Scan for the cell matching the given text and deliver its (X, Y) coordinate at center. 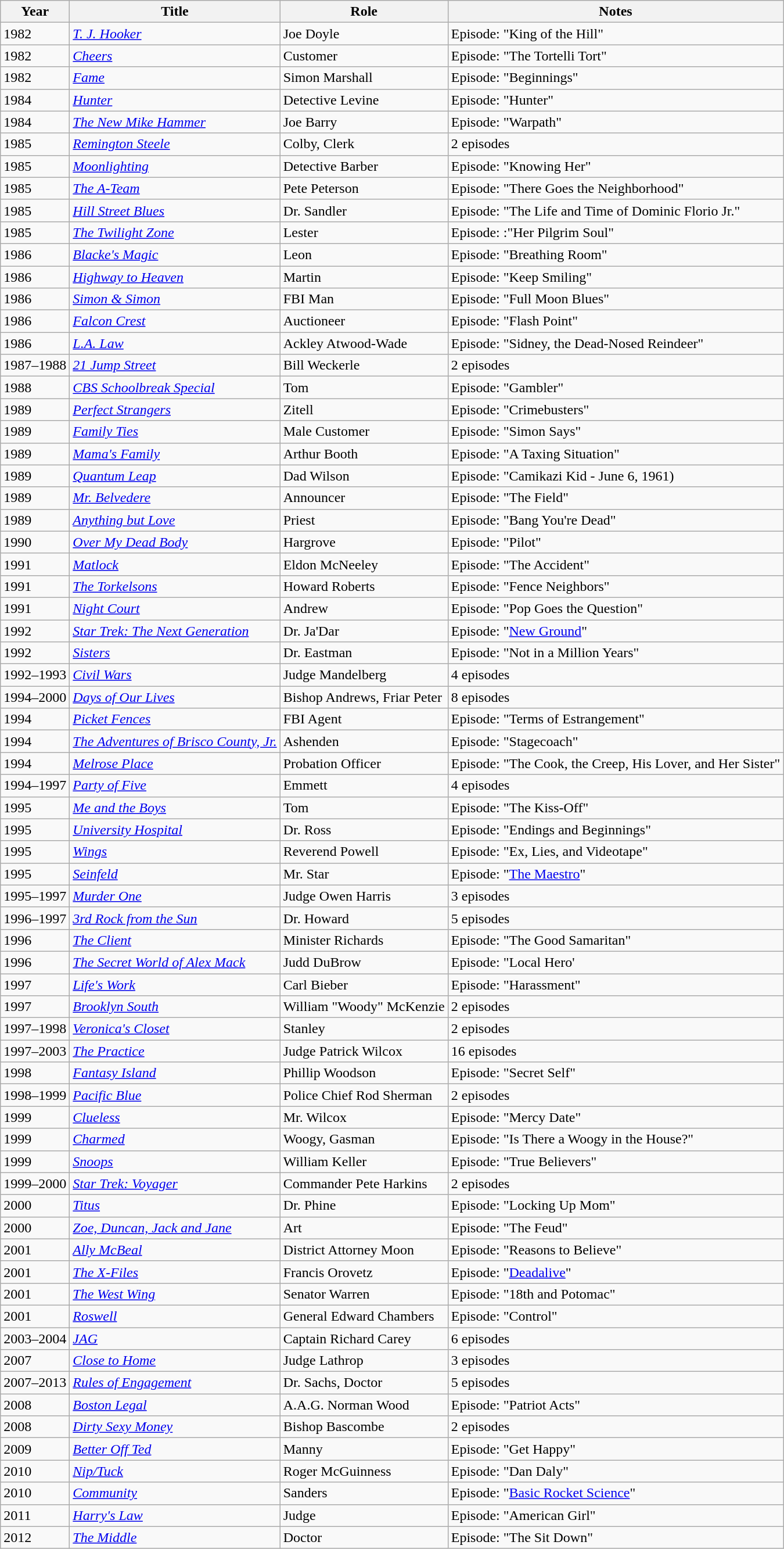
The Torkelsons (175, 586)
Mama's Family (175, 454)
Colby, Clerk (364, 144)
Snoops (175, 1161)
JAG (175, 1338)
Clueless (175, 1117)
Episode: "The Sit Down" (616, 1537)
Ashenden (364, 741)
Episode: "A Taxing Situation" (616, 454)
Joe Barry (364, 122)
Life's Work (175, 985)
16 episodes (616, 1051)
Pete Peterson (364, 188)
Ally McBeal (175, 1250)
Episode: "Beginnings" (616, 78)
Hunter (175, 100)
Episode: "The Feud" (616, 1228)
Episode: "Full Moon Blues" (616, 299)
Sanders (364, 1493)
Episode: "Harassment" (616, 985)
University Hospital (175, 830)
The New Mike Hammer (175, 122)
Veronica's Closet (175, 1029)
Anything but Love (175, 520)
Episode: "New Ground" (616, 630)
Dr. Ross (364, 830)
1996–1997 (35, 918)
T. J. Hooker (175, 34)
Episode: "Gambler" (616, 388)
Auctioneer (364, 321)
Episode: "King of the Hill" (616, 34)
Better Off Ted (175, 1449)
Wings (175, 852)
Dr. Sachs, Doctor (364, 1383)
Community (175, 1493)
1995–1997 (35, 896)
Brooklyn South (175, 1007)
Martin (364, 277)
Rules of Engagement (175, 1383)
Hill Street Blues (175, 210)
8 episodes (616, 697)
Episode: "There Goes the Neighborhood" (616, 188)
Boston Legal (175, 1405)
Episode: "True Believers" (616, 1161)
Nip/Tuck (175, 1471)
William "Woody" McKenzie (364, 1007)
Family Ties (175, 432)
Episode: "Simon Says" (616, 432)
Episode: "Warpath" (616, 122)
Episode: :"Her Pilgrim Soul" (616, 232)
Episode: "Not in a Million Years" (616, 653)
1997–1998 (35, 1029)
Bill Weckerle (364, 365)
Ackley Atwood-Wade (364, 343)
Phillip Woodson (364, 1073)
Episode: "The Field" (616, 498)
Doctor (364, 1537)
2003–2004 (35, 1338)
Male Customer (364, 432)
The Practice (175, 1051)
Arthur Booth (364, 454)
Party of Five (175, 786)
Episode: "Control" (616, 1316)
Highway to Heaven (175, 277)
Hargrove (364, 542)
Notes (616, 12)
Episode: "Pop Goes the Question" (616, 608)
Episode: "Crimebusters" (616, 410)
Captain Richard Carey (364, 1338)
Detective Levine (364, 100)
Title (175, 12)
Fantasy Island (175, 1073)
Blacke's Magic (175, 254)
The Twilight Zone (175, 232)
Dr. Phine (364, 1206)
Close to Home (175, 1361)
Police Chief Rod Sherman (364, 1095)
The Adventures of Brisco County, Jr. (175, 741)
Civil Wars (175, 675)
The Middle (175, 1537)
Episode: "Knowing Her" (616, 166)
Episode: "Locking Up Mom" (616, 1206)
Judge Patrick Wilcox (364, 1051)
Days of Our Lives (175, 697)
Emmett (364, 786)
Fame (175, 78)
3rd Rock from the Sun (175, 918)
The X-Files (175, 1272)
Roswell (175, 1316)
21 Jump Street (175, 365)
Detective Barber (364, 166)
Simon & Simon (175, 299)
Cheers (175, 56)
Zoe, Duncan, Jack and Jane (175, 1228)
Episode: "18th and Potomac" (616, 1294)
Manny (364, 1449)
Episode: "Local Hero' (616, 962)
Woogy, Gasman (364, 1139)
Dr. Howard (364, 918)
Episode: "The Cook, the Creep, His Lover, and Her Sister" (616, 763)
Dirty Sexy Money (175, 1427)
Episode: "Dan Daly" (616, 1471)
Episode: "American Girl" (616, 1515)
Simon Marshall (364, 78)
William Keller (364, 1161)
Me and the Boys (175, 808)
FBI Agent (364, 719)
Episode: "The Kiss-Off" (616, 808)
Episode: "Terms of Estrangement" (616, 719)
2009 (35, 1449)
Roger McGuinness (364, 1471)
Judge Lathrop (364, 1361)
Picket Fences (175, 719)
Episode: "Camikazi Kid - June 6, 1961) (616, 476)
Over My Dead Body (175, 542)
Probation Officer (364, 763)
Howard Roberts (364, 586)
Episode: "The Life and Time of Dominic Florio Jr." (616, 210)
The Client (175, 940)
Mr. Belvedere (175, 498)
Quantum Leap (175, 476)
Episode: "Breathing Room" (616, 254)
Pacific Blue (175, 1095)
Star Trek: Voyager (175, 1184)
Mr. Wilcox (364, 1117)
Dad Wilson (364, 476)
CBS Schoolbreak Special (175, 388)
Night Court (175, 608)
1990 (35, 542)
Episode: "The Tortelli Tort" (616, 56)
6 episodes (616, 1338)
L.A. Law (175, 343)
Dr. Sandler (364, 210)
Episode: "Sidney, the Dead-Nosed Reindeer" (616, 343)
Reverend Powell (364, 852)
Episode: "Bang You're Dead" (616, 520)
Episode: "Is There a Woogy in the House?" (616, 1139)
The A-Team (175, 188)
The Secret World of Alex Mack (175, 962)
Episode: "Stagecoach" (616, 741)
Year (35, 12)
Sisters (175, 653)
Customer (364, 56)
Moonlighting (175, 166)
A.A.G. Norman Wood (364, 1405)
Role (364, 12)
1994–1997 (35, 786)
Seinfeld (175, 874)
2011 (35, 1515)
Episode: "Flash Point" (616, 321)
Episode: "Pilot" (616, 542)
1997–2003 (35, 1051)
Priest (364, 520)
General Edward Chambers (364, 1316)
Falcon Crest (175, 321)
Episode: "Reasons to Believe" (616, 1250)
1998 (35, 1073)
Melrose Place (175, 763)
District Attorney Moon (364, 1250)
Commander Pete Harkins (364, 1184)
Minister Richards (364, 940)
Episode: "Patriot Acts" (616, 1405)
Episode: "Secret Self" (616, 1073)
Bishop Andrews, Friar Peter (364, 697)
Judge (364, 1515)
Bishop Bascombe (364, 1427)
1992–1993 (35, 675)
Star Trek: The Next Generation (175, 630)
Judge Owen Harris (364, 896)
Dr. Eastman (364, 653)
Episode: "Get Happy" (616, 1449)
Charmed (175, 1139)
Episode: "Keep Smiling" (616, 277)
Titus (175, 1206)
Carl Bieber (364, 985)
2012 (35, 1537)
Episode: "Fence Neighbors" (616, 586)
Judd DuBrow (364, 962)
Murder One (175, 896)
Dr. Ja'Dar (364, 630)
Episode: "Basic Rocket Science" (616, 1493)
Art (364, 1228)
Episode: "The Good Samaritan" (616, 940)
Stanley (364, 1029)
Episode: "Endings and Beginnings" (616, 830)
Matlock (175, 564)
Eldon McNeeley (364, 564)
Episode: "The Accident" (616, 564)
Joe Doyle (364, 34)
Zitell (364, 410)
Harry's Law (175, 1515)
Episode: "The Maestro" (616, 874)
Episode: "Deadalive" (616, 1272)
1987–1988 (35, 365)
Leon (364, 254)
1998–1999 (35, 1095)
Perfect Strangers (175, 410)
1988 (35, 388)
1994–2000 (35, 697)
Francis Orovetz (364, 1272)
The West Wing (175, 1294)
Senator Warren (364, 1294)
2007–2013 (35, 1383)
1999–2000 (35, 1184)
Episode: "Hunter" (616, 100)
Episode: "Mercy Date" (616, 1117)
2007 (35, 1361)
Episode: "Ex, Lies, and Videotape" (616, 852)
Judge Mandelberg (364, 675)
FBI Man (364, 299)
Lester (364, 232)
Announcer (364, 498)
Andrew (364, 608)
Mr. Star (364, 874)
Remington Steele (175, 144)
